Scan for the cell matching the given text and deliver its [X, Y] coordinate at center. 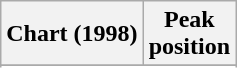
Chart (1998) [72, 34]
Peakposition [189, 34]
